Determine the [X, Y] coordinate at the center of the cell enclosing the given text.  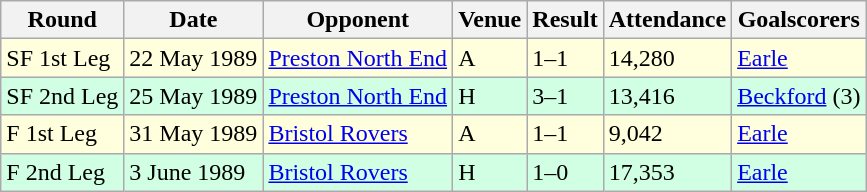
SF 1st Leg [62, 58]
Round [62, 20]
Opponent [358, 20]
13,416 [667, 96]
9,042 [667, 134]
17,353 [667, 172]
22 May 1989 [194, 58]
Date [194, 20]
F 2nd Leg [62, 172]
F 1st Leg [62, 134]
25 May 1989 [194, 96]
Goalscorers [799, 20]
3 June 1989 [194, 172]
Venue [490, 20]
Attendance [667, 20]
SF 2nd Leg [62, 96]
31 May 1989 [194, 134]
1–0 [565, 172]
14,280 [667, 58]
3–1 [565, 96]
Result [565, 20]
Beckford (3) [799, 96]
